Identify which cell holds the provided text, then report its (x, y) central coordinate. 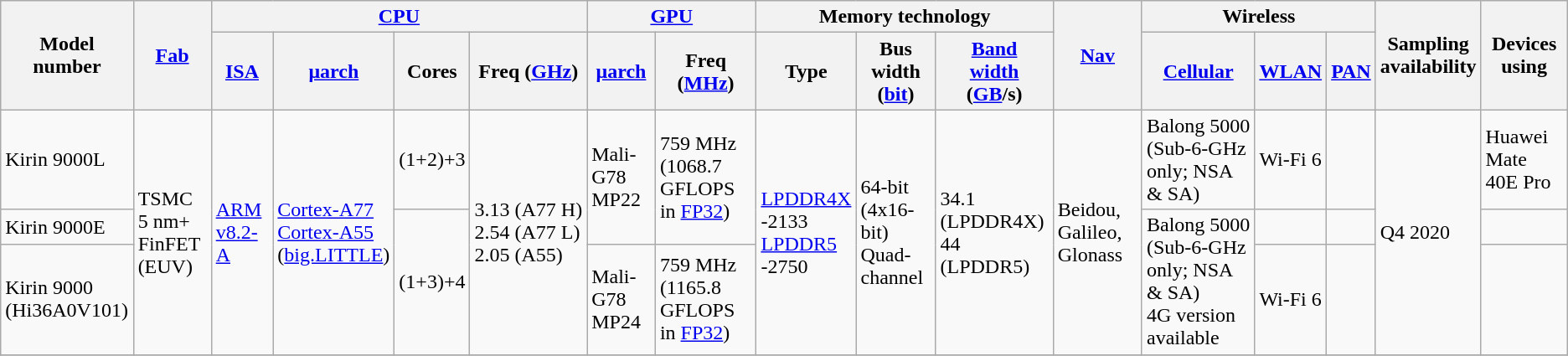
LPDDR4X-2133 LPDDR5-2750 (806, 232)
CPU (399, 17)
34.1 (LPDDR4X)44 (LPDDR5) (994, 232)
Kirin 9000E (67, 227)
Model number (67, 55)
PAN (1352, 71)
Q4 2020 (1428, 232)
Mali-G78 MP22 (622, 178)
Balong 5000 (Sub-6-GHz only; NSA & SA)4G version available (1198, 281)
Wireless (1258, 17)
Mali-G78 MP24 (622, 300)
TSMC 5 nm+ FinFET (EUV) (173, 232)
Cellular (1198, 71)
Kirin 9000(Hi36A0V101) (67, 300)
Sampling availability (1428, 55)
Freq (MHz) (705, 71)
Huawei Mate 40E Pro (1524, 159)
ISA (242, 71)
759 MHz (1068.7 GFLOPS in FP32) (705, 178)
GPU (672, 17)
(1+2)+3 (432, 159)
Kirin 9000L (67, 159)
Balong 5000 (Sub-6-GHz only; NSA & SA) (1198, 159)
Type (806, 71)
Freq (GHz) (529, 71)
(1+3)+4 (432, 281)
Fab (173, 55)
64-bit (4x16-bit) Quad-channel (896, 232)
Bandwidth (GB/s) (994, 71)
Devices using (1524, 55)
Bus width (bit) (896, 71)
Cortex-A77 Cortex-A55 (big.LITTLE) (333, 232)
Beidou, Galileo, Glonass (1097, 232)
WLAN (1291, 71)
Memory technology (905, 17)
3.13 (A77 H)2.54 (A77 L)2.05 (A55) (529, 232)
ARM v8.2-A (242, 232)
Cores (432, 71)
Nav (1097, 55)
759 MHz (1165.8 GFLOPS in FP32) (705, 300)
